For the text-containing cell, return its midpoint in (x, y) coordinate format. 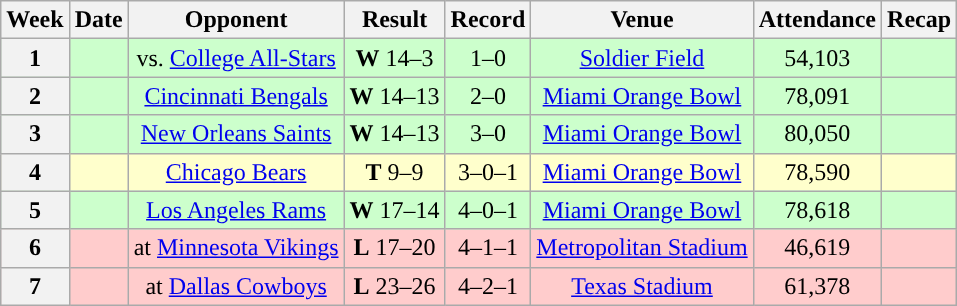
4–1–1 (488, 248)
Recap (920, 20)
W 14–3 (394, 58)
4 (35, 172)
4–2–1 (488, 286)
78,618 (817, 210)
New Orleans Saints (236, 134)
L 23–26 (394, 286)
Record (488, 20)
Metropolitan Stadium (642, 248)
Chicago Bears (236, 172)
Result (394, 20)
61,378 (817, 286)
78,590 (817, 172)
4–0–1 (488, 210)
2 (35, 96)
80,050 (817, 134)
Opponent (236, 20)
Soldier Field (642, 58)
Los Angeles Rams (236, 210)
vs. College All-Stars (236, 58)
W 17–14 (394, 210)
3 (35, 134)
Date (98, 20)
5 (35, 210)
Cincinnati Bengals (236, 96)
78,091 (817, 96)
Week (35, 20)
at Minnesota Vikings (236, 248)
46,619 (817, 248)
3–0–1 (488, 172)
Texas Stadium (642, 286)
54,103 (817, 58)
1 (35, 58)
6 (35, 248)
Attendance (817, 20)
1–0 (488, 58)
2–0 (488, 96)
7 (35, 286)
Venue (642, 20)
3–0 (488, 134)
at Dallas Cowboys (236, 286)
L 17–20 (394, 248)
T 9–9 (394, 172)
